Locate the cell with the specified text and output its [x, y] center coordinate. 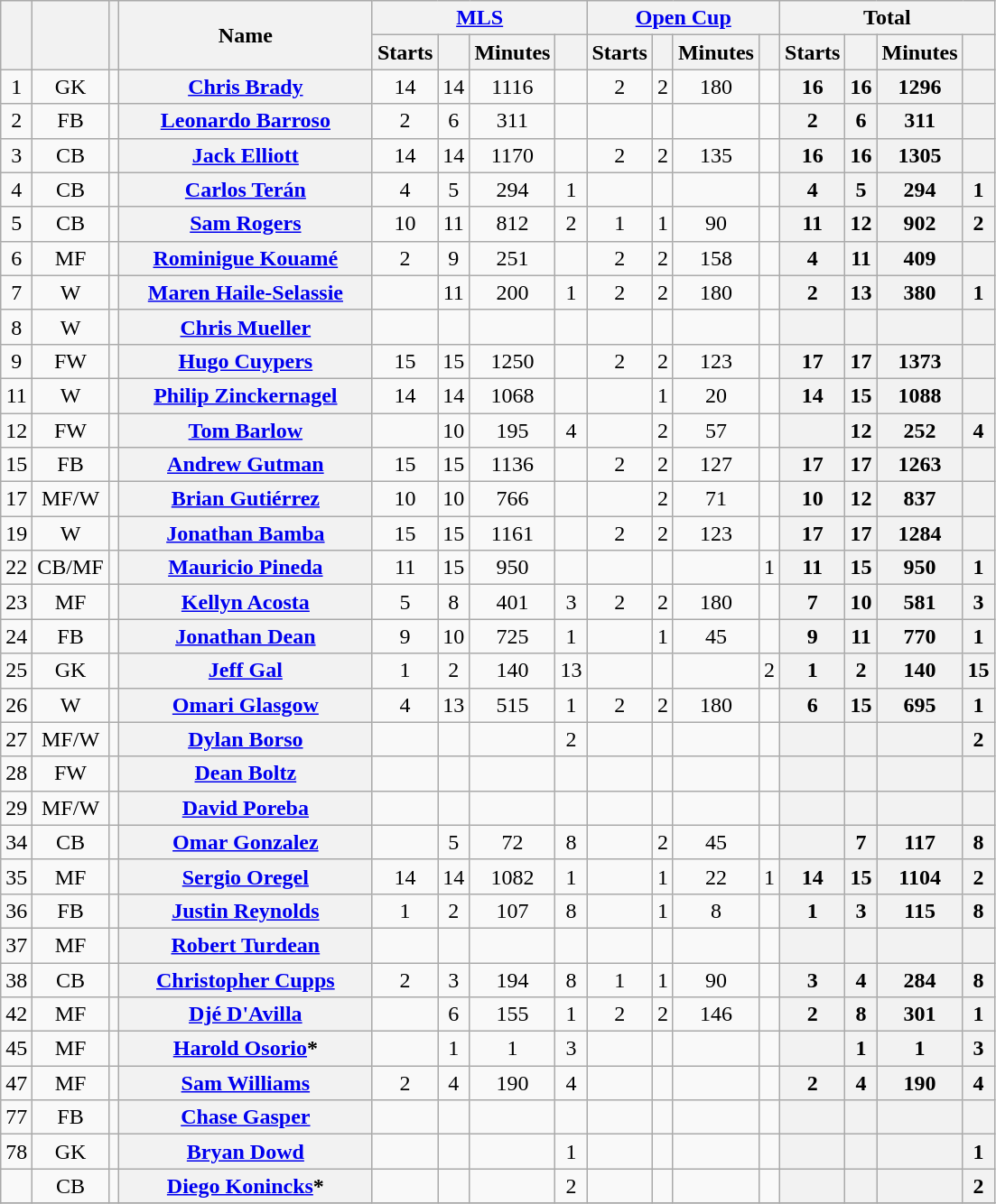
Sergio Oregel [246, 876]
Tom Barlow [246, 431]
37 [16, 945]
Christopher Cupps [246, 979]
26 [16, 705]
127 [715, 465]
Dylan Borso [246, 739]
72 [513, 842]
Hugo Cuypers [246, 361]
29 [16, 808]
Djé D'Avilla [246, 1014]
Sam Rogers [246, 224]
251 [513, 258]
47 [16, 1083]
Kellyn Acosta [246, 602]
1373 [919, 361]
MLS [479, 18]
194 [513, 979]
Harold Osorio* [246, 1049]
20 [715, 395]
Philip Zinckernagel [246, 395]
71 [715, 499]
1284 [919, 533]
Diego Konincks* [246, 1186]
Omar Gonzalez [246, 842]
1161 [513, 533]
Andrew Gutman [246, 465]
35 [16, 876]
38 [16, 979]
195 [513, 431]
301 [919, 1014]
1088 [919, 395]
695 [919, 705]
107 [513, 911]
David Poreba [246, 808]
401 [513, 602]
Sam Williams [246, 1083]
135 [715, 155]
Jonathan Dean [246, 636]
766 [513, 499]
252 [919, 431]
Carlos Terán [246, 190]
34 [16, 842]
Jonathan Bamba [246, 533]
1305 [919, 155]
1068 [513, 395]
284 [919, 979]
1136 [513, 465]
Leonardo Barroso [246, 121]
Robert Turdean [246, 945]
Justin Reynolds [246, 911]
27 [16, 739]
Maren Haile-Selassie [246, 292]
837 [919, 499]
155 [513, 1014]
812 [513, 224]
902 [919, 224]
CB/MF [70, 568]
1116 [513, 87]
24 [16, 636]
146 [715, 1014]
1170 [513, 155]
Chase Gasper [246, 1117]
Bryan Dowd [246, 1152]
77 [16, 1117]
Mauricio Pineda [246, 568]
115 [919, 911]
725 [513, 636]
Jack Elliott [246, 155]
117 [919, 842]
409 [919, 258]
1250 [513, 361]
Dean Boltz [246, 773]
36 [16, 911]
515 [513, 705]
Name [246, 35]
23 [16, 602]
770 [919, 636]
1104 [919, 876]
Rominigue Kouamé [246, 258]
Omari Glasgow [246, 705]
Total [888, 18]
25 [16, 671]
200 [513, 292]
380 [919, 292]
19 [16, 533]
581 [919, 602]
158 [715, 258]
1263 [919, 465]
Chris Brady [246, 87]
Jeff Gal [246, 671]
Chris Mueller [246, 327]
28 [16, 773]
1296 [919, 87]
42 [16, 1014]
1082 [513, 876]
Brian Gutiérrez [246, 499]
57 [715, 431]
Open Cup [684, 18]
78 [16, 1152]
